Determine the [X, Y] coordinate at the center of the cell enclosing the given text.  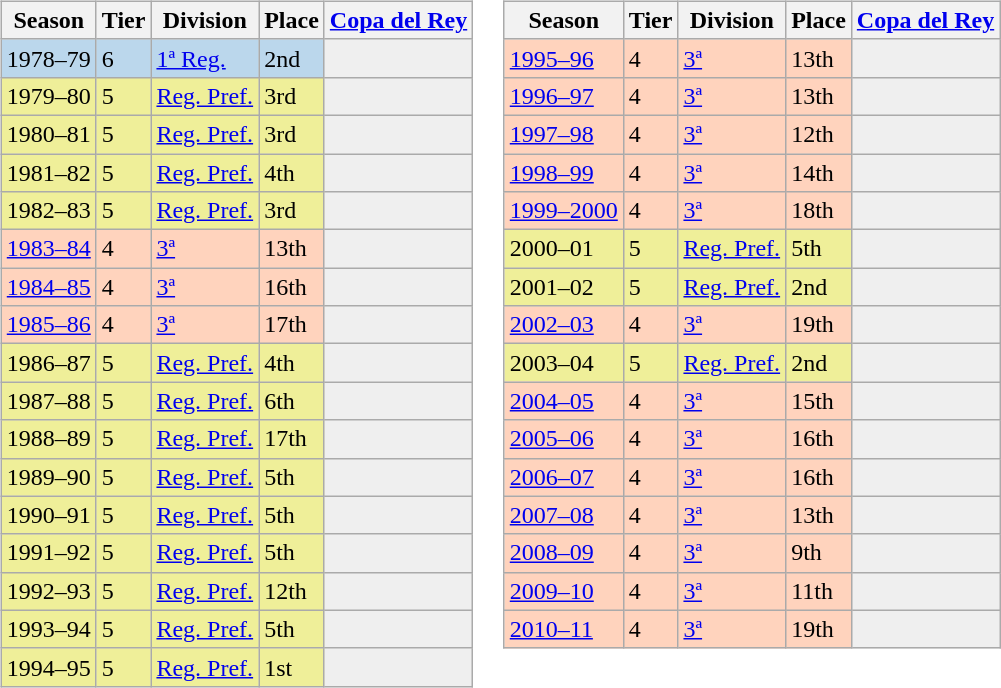
11th [819, 591]
1st [292, 667]
1990–91 [48, 515]
6th [292, 401]
15th [819, 401]
1999–2000 [564, 211]
14th [819, 173]
1991–92 [48, 553]
1983–84 [48, 249]
2003–04 [564, 363]
1994–95 [48, 667]
1995–96 [564, 58]
1979–80 [48, 96]
2005–06 [564, 439]
1988–89 [48, 439]
9th [819, 553]
6 [124, 58]
2001–02 [564, 287]
2007–08 [564, 515]
1986–87 [48, 363]
1996–97 [564, 96]
1ª Reg. [205, 58]
2006–07 [564, 477]
2002–03 [564, 325]
2008–09 [564, 553]
1998–99 [564, 173]
1978–79 [48, 58]
1981–82 [48, 173]
2009–10 [564, 591]
1985–86 [48, 325]
2004–05 [564, 401]
1993–94 [48, 629]
1980–81 [48, 134]
18th [819, 211]
1982–83 [48, 211]
1989–90 [48, 477]
2010–11 [564, 629]
1987–88 [48, 401]
1984–85 [48, 287]
1992–93 [48, 591]
2000–01 [564, 249]
1997–98 [564, 134]
